Identify which cell holds the provided text, then report its [X, Y] central coordinate. 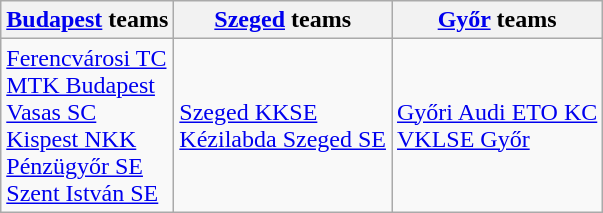
Ferencvárosi TCMTK BudapestVasas SCKispest NKKPénzügyőr SESzent István SE [88, 126]
Győr teams [498, 20]
Budapest teams [88, 20]
Szeged KKSEKézilabda Szeged SE [283, 126]
Győri Audi ETO KCVKLSE Győr [498, 126]
Szeged teams [283, 20]
